Detect which cell encompasses the target text, then output its (X, Y) center coordinate. 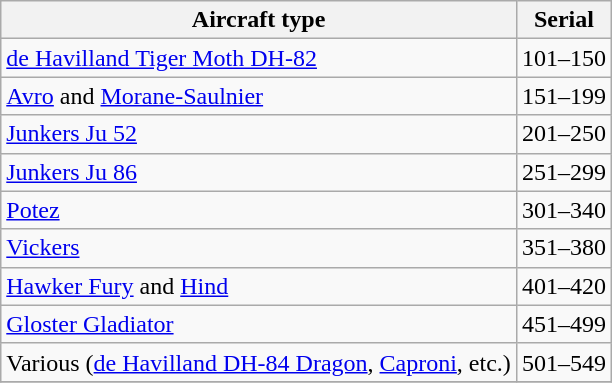
Avro and Morane-Saulnier (259, 96)
501–549 (564, 362)
401–420 (564, 286)
301–340 (564, 210)
351–380 (564, 248)
Vickers (259, 248)
451–499 (564, 324)
101–150 (564, 58)
151–199 (564, 96)
Various (de Havilland DH-84 Dragon, Caproni, etc.) (259, 362)
Potez (259, 210)
Hawker Fury and Hind (259, 286)
Gloster Gladiator (259, 324)
201–250 (564, 134)
Aircraft type (259, 20)
Serial (564, 20)
de Havilland Tiger Moth DH-82 (259, 58)
Junkers Ju 52 (259, 134)
251–299 (564, 172)
Junkers Ju 86 (259, 172)
